Find where the given text appears and provide that cell's center as [x, y] coordinate. 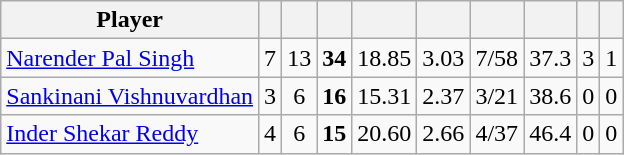
3/21 [497, 96]
7 [270, 58]
2.66 [444, 134]
46.4 [550, 134]
20.60 [384, 134]
Sankinani Vishnuvardhan [130, 96]
1 [612, 58]
18.85 [384, 58]
4 [270, 134]
Inder Shekar Reddy [130, 134]
34 [334, 58]
2.37 [444, 96]
13 [300, 58]
38.6 [550, 96]
16 [334, 96]
4/37 [497, 134]
3.03 [444, 58]
Player [130, 20]
7/58 [497, 58]
Narender Pal Singh [130, 58]
15 [334, 134]
15.31 [384, 96]
37.3 [550, 58]
